Return [X, Y] of the center of cell containing provided text 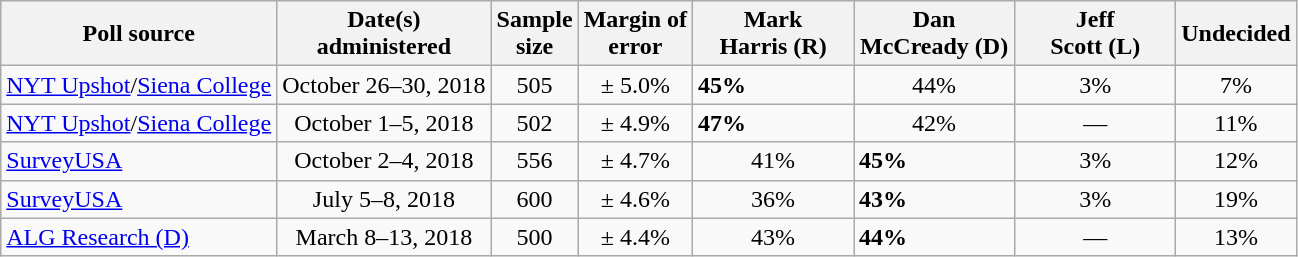
13% [1236, 237]
± 4.6% [635, 199]
October 26–30, 2018 [384, 85]
Margin of error [635, 34]
ALG Research (D) [139, 237]
JeffScott (L) [1096, 34]
± 5.0% [635, 85]
± 4.9% [635, 123]
505 [534, 85]
47% [774, 123]
41% [774, 161]
Date(s)administered [384, 34]
± 4.4% [635, 237]
42% [934, 123]
7% [1236, 85]
October 1–5, 2018 [384, 123]
July 5–8, 2018 [384, 199]
500 [534, 237]
19% [1236, 199]
DanMcCready (D) [934, 34]
36% [774, 199]
March 8–13, 2018 [384, 237]
502 [534, 123]
Poll source [139, 34]
556 [534, 161]
Undecided [1236, 34]
MarkHarris (R) [774, 34]
October 2–4, 2018 [384, 161]
± 4.7% [635, 161]
11% [1236, 123]
12% [1236, 161]
Samplesize [534, 34]
600 [534, 199]
